From the cell containing the given text, extract its center point as [X, Y] coordinate. 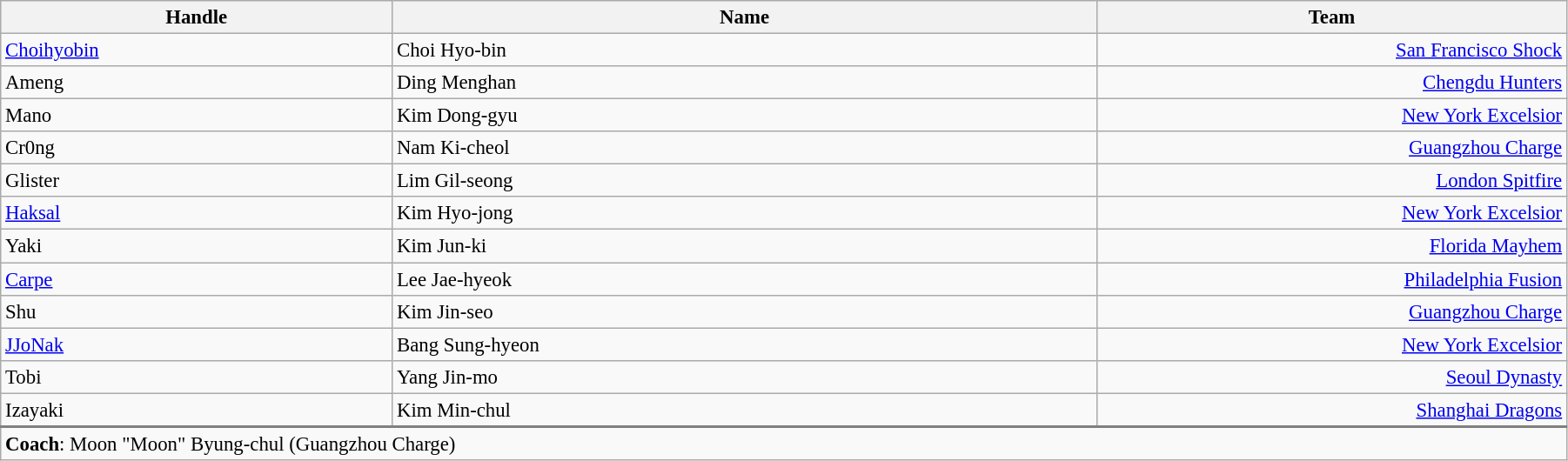
Handle [197, 17]
Name [745, 17]
Tobi [197, 377]
Glister [197, 181]
Choi Hyo-bin [745, 50]
Kim Min-chul [745, 410]
Lee Jae-hyeok [745, 279]
Choihyobin [197, 50]
Kim Jin-seo [745, 311]
Nam Ki-cheol [745, 148]
Florida Mayhem [1332, 246]
Haksal [197, 213]
Seoul Dynasty [1332, 377]
Yaki [197, 246]
Team [1332, 17]
Kim Hyo-jong [745, 213]
Carpe [197, 279]
Shanghai Dragons [1332, 410]
Coach: Moon "Moon" Byung-chul (Guangzhou Charge) [784, 443]
Kim Dong-gyu [745, 116]
Ding Menghan [745, 83]
Ameng [197, 83]
Chengdu Hunters [1332, 83]
San Francisco Shock [1332, 50]
Philadelphia Fusion [1332, 279]
Shu [197, 311]
Kim Jun-ki [745, 246]
Yang Jin-mo [745, 377]
Lim Gil-seong [745, 181]
Izayaki [197, 410]
Cr0ng [197, 148]
Bang Sung-hyeon [745, 344]
JJoNak [197, 344]
Mano [197, 116]
London Spitfire [1332, 181]
